Detect which cell encompasses the target text, then output its [x, y] center coordinate. 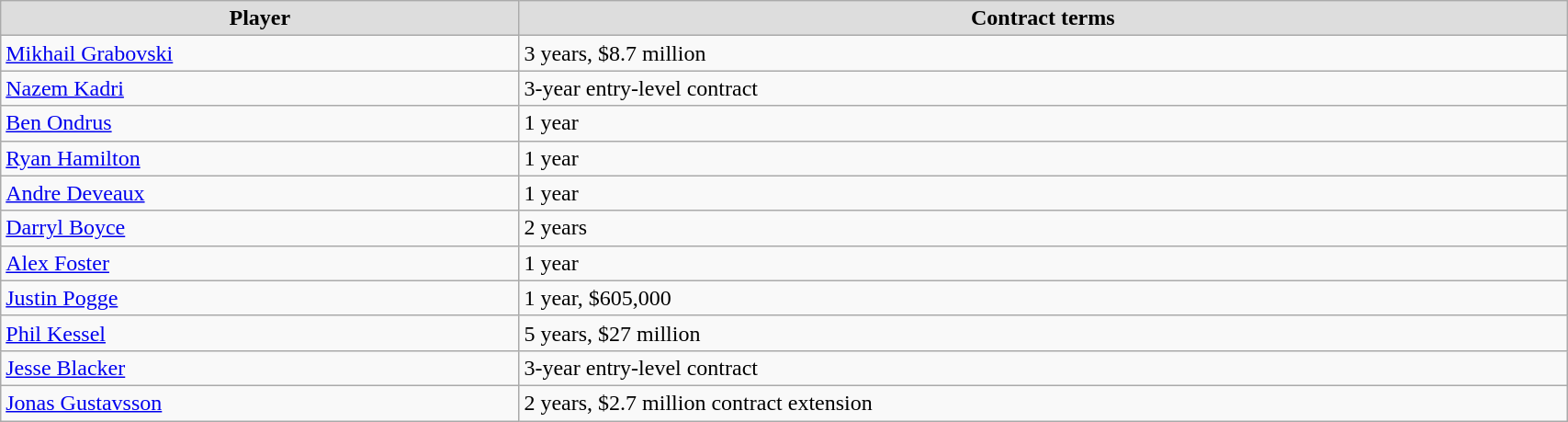
Alex Foster [260, 263]
3 years, $8.7 million [1043, 53]
Darryl Boyce [260, 228]
Andre Deveaux [260, 193]
Player [260, 18]
5 years, $27 million [1043, 333]
Jesse Blacker [260, 368]
2 years, $2.7 million contract extension [1043, 403]
Contract terms [1043, 18]
Justin Pogge [260, 298]
Ryan Hamilton [260, 158]
Jonas Gustavsson [260, 403]
Ben Ondrus [260, 123]
Mikhail Grabovski [260, 53]
Phil Kessel [260, 333]
1 year, $605,000 [1043, 298]
Nazem Kadri [260, 88]
2 years [1043, 228]
